Return the [X, Y] coordinate for the center point of the cell that contains the specified text.  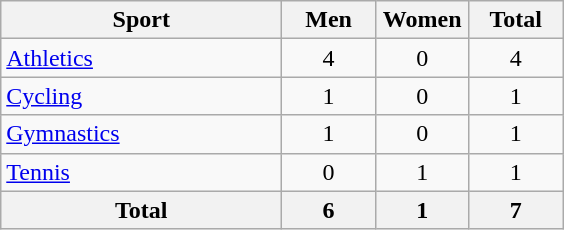
7 [516, 210]
Tennis [142, 172]
Men [329, 20]
Women [422, 20]
Cycling [142, 96]
Gymnastics [142, 134]
Sport [142, 20]
6 [329, 210]
Athletics [142, 58]
